Return (x, y) of the center of cell containing provided text 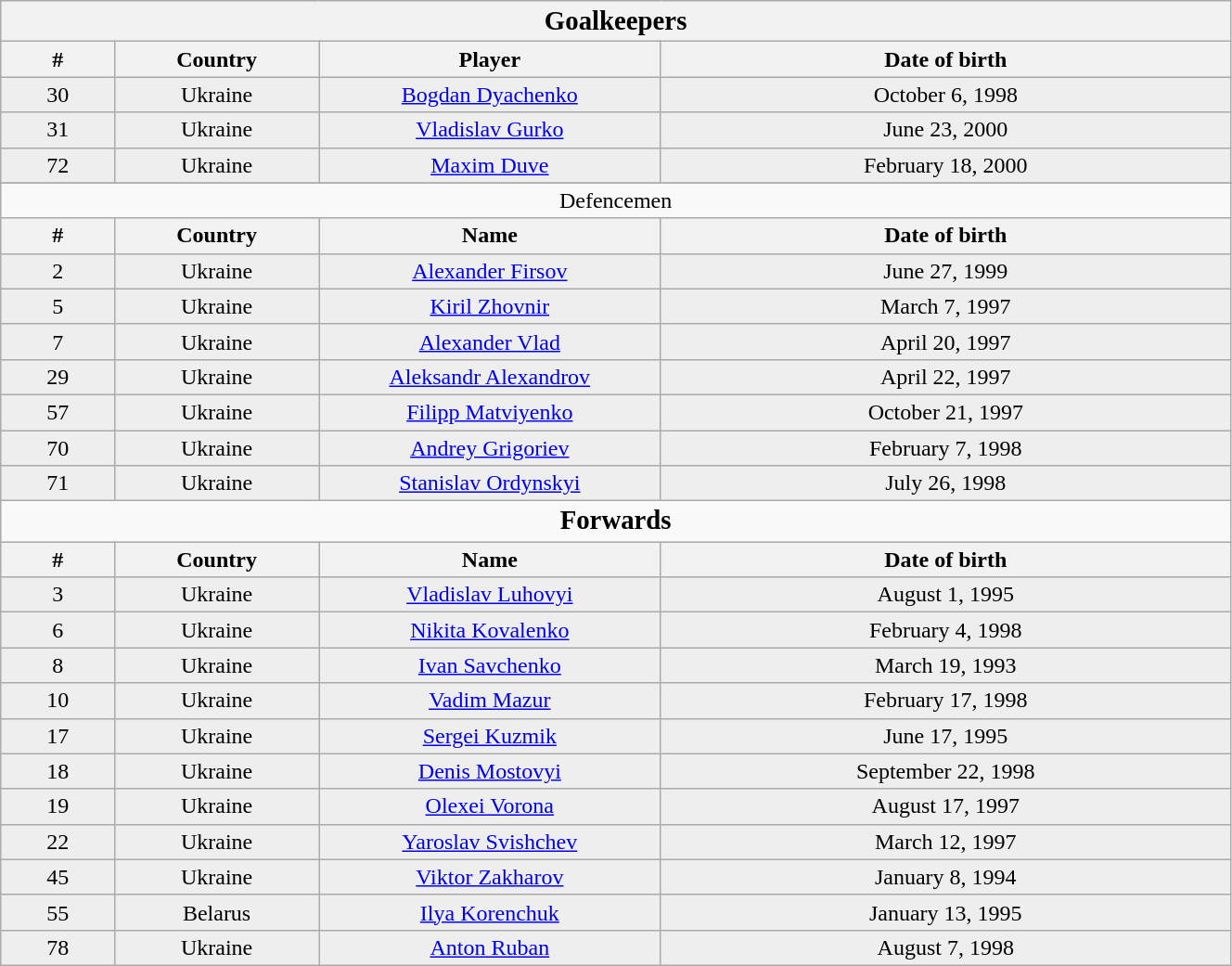
July 26, 1998 (945, 483)
Vadim Mazur (490, 701)
April 22, 1997 (945, 377)
February 18, 2000 (945, 165)
19 (58, 806)
Denis Mostovyi (490, 771)
31 (58, 130)
Stanislav Ordynskyi (490, 483)
Maxim Duve (490, 165)
August 1, 1995 (945, 595)
Filipp Matviyenko (490, 412)
55 (58, 912)
October 21, 1997 (945, 412)
September 22, 1998 (945, 771)
Defencemen (616, 200)
Aleksandr Alexandrov (490, 377)
30 (58, 95)
February 17, 1998 (945, 701)
January 13, 1995 (945, 912)
Kiril Zhovnir (490, 306)
Vladislav Luhovyi (490, 595)
Andrey Grigoriev (490, 448)
Forwards (616, 522)
Bogdan Dyachenko (490, 95)
78 (58, 947)
Goalkeepers (616, 21)
6 (58, 630)
Yaroslav Svishchev (490, 842)
February 4, 1998 (945, 630)
Anton Ruban (490, 947)
Vladislav Gurko (490, 130)
3 (58, 595)
June 23, 2000 (945, 130)
February 7, 1998 (945, 448)
71 (58, 483)
8 (58, 665)
5 (58, 306)
22 (58, 842)
October 6, 1998 (945, 95)
Ilya Korenchuk (490, 912)
August 17, 1997 (945, 806)
Alexander Firsov (490, 271)
45 (58, 877)
June 17, 1995 (945, 736)
Sergei Kuzmik (490, 736)
Viktor Zakharov (490, 877)
2 (58, 271)
Ivan Savchenko (490, 665)
7 (58, 341)
10 (58, 701)
March 7, 1997 (945, 306)
March 12, 1997 (945, 842)
29 (58, 377)
70 (58, 448)
Alexander Vlad (490, 341)
Player (490, 59)
August 7, 1998 (945, 947)
Olexei Vorona (490, 806)
January 8, 1994 (945, 877)
Nikita Kovalenko (490, 630)
18 (58, 771)
June 27, 1999 (945, 271)
72 (58, 165)
57 (58, 412)
Belarus (217, 912)
17 (58, 736)
April 20, 1997 (945, 341)
March 19, 1993 (945, 665)
